Return the [X, Y] coordinate for the center point of the cell that contains the specified text.  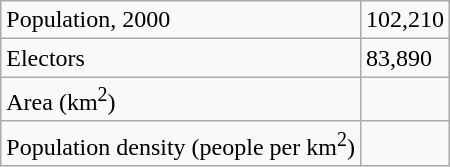
Area (km2) [181, 100]
Electors [181, 58]
83,890 [404, 58]
102,210 [404, 20]
Population density (people per km2) [181, 144]
Population, 2000 [181, 20]
